Locate the cell with the specified text and output its [x, y] center coordinate. 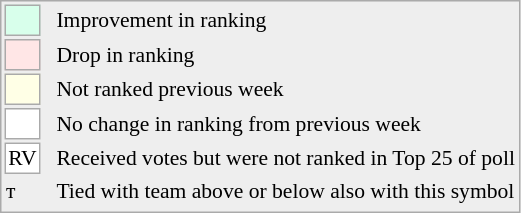
Drop in ranking [286, 55]
Not ranked previous week [286, 90]
т [22, 191]
Tied with team above or below also with this symbol [286, 191]
Improvement in ranking [286, 20]
Received votes but were not ranked in Top 25 of poll [286, 158]
RV [22, 158]
No change in ranking from previous week [286, 124]
